Locate the cell with the specified text and output its (X, Y) center coordinate. 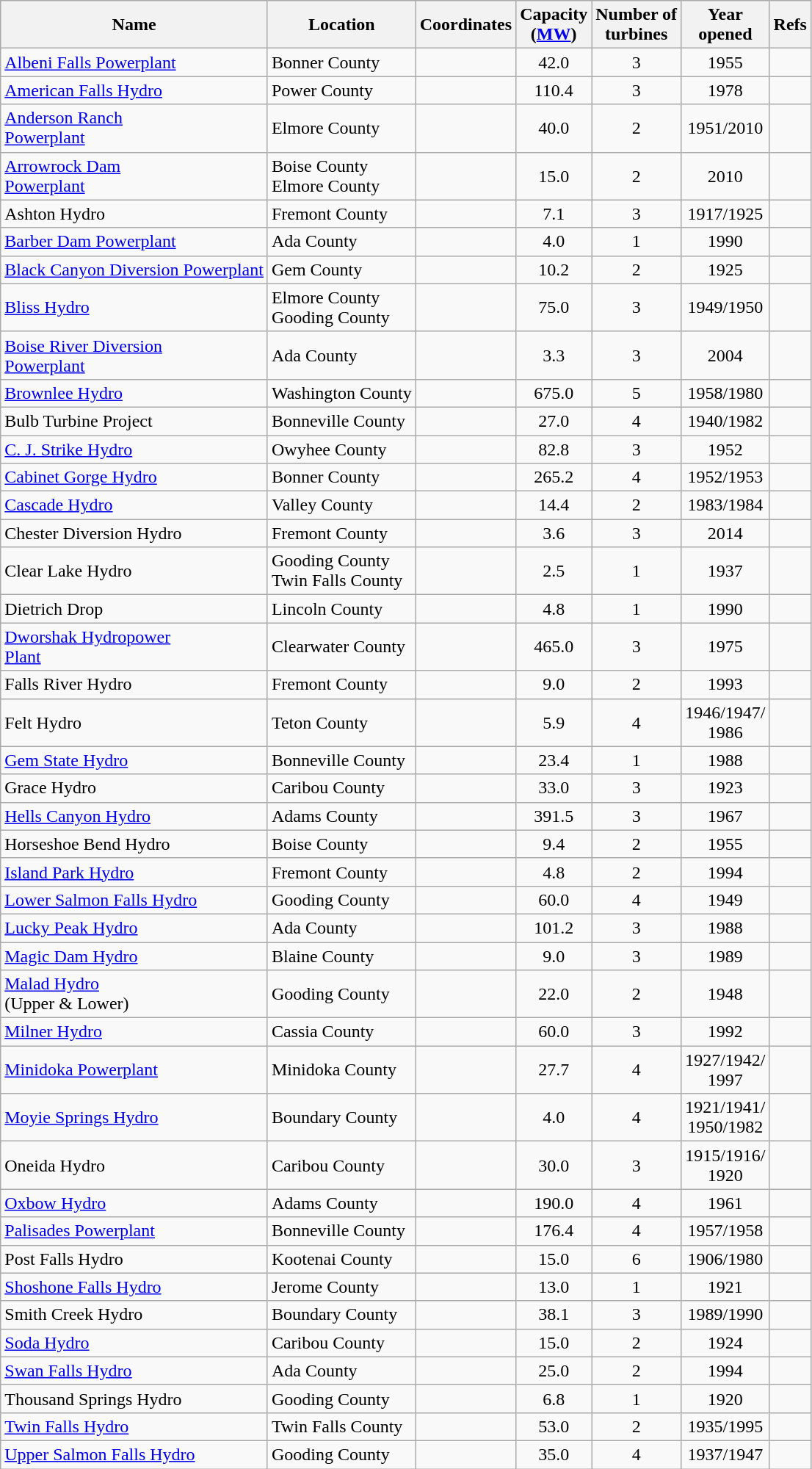
1978 (725, 90)
23.4 (554, 760)
1921/1941/1950/1982 (725, 1118)
101.2 (554, 928)
40.0 (554, 128)
Oneida Hydro (134, 1165)
1937 (725, 571)
1940/1982 (725, 421)
110.4 (554, 90)
22.0 (554, 995)
Black Canyon Diversion Powerplant (134, 270)
1975 (725, 646)
Twin Falls County (341, 1426)
42.0 (554, 62)
Clear Lake Hydro (134, 571)
Name (134, 25)
1952 (725, 449)
1949/1950 (725, 307)
Minidoka Powerplant (134, 1069)
C. J. Strike Hydro (134, 449)
Soda Hydro (134, 1343)
2010 (725, 176)
13.0 (554, 1287)
82.8 (554, 449)
Boise County (341, 844)
1924 (725, 1343)
Island Park Hydro (134, 872)
Post Falls Hydro (134, 1259)
Capacity(MW) (554, 25)
2.5 (554, 571)
10.2 (554, 270)
Gooding CountyTwin Falls County (341, 571)
Elmore CountyGooding County (341, 307)
Boise CountyElmore County (341, 176)
Kootenai County (341, 1259)
Felt Hydro (134, 723)
Dietrich Drop (134, 609)
1983/1984 (725, 505)
27.7 (554, 1069)
Falls River Hydro (134, 685)
Number ofturbines (637, 25)
Teton County (341, 723)
Magic Dam Hydro (134, 956)
Palisades Powerplant (134, 1231)
1993 (725, 685)
Oxbow Hydro (134, 1203)
Minidoka County (341, 1069)
Location (341, 25)
1967 (725, 816)
Horseshoe Bend Hydro (134, 844)
Anderson RanchPowerplant (134, 128)
391.5 (554, 816)
1961 (725, 1203)
Lucky Peak Hydro (134, 928)
265.2 (554, 477)
Blaine County (341, 956)
14.4 (554, 505)
Brownlee Hydro (134, 393)
Moyie Springs Hydro (134, 1118)
1957/1958 (725, 1231)
5.9 (554, 723)
6 (637, 1259)
Grace Hydro (134, 788)
9.4 (554, 844)
Yearopened (725, 25)
2004 (725, 355)
Arrowrock DamPowerplant (134, 176)
5 (637, 393)
38.1 (554, 1315)
1925 (725, 270)
Ashton Hydro (134, 214)
Coordinates (465, 25)
7.1 (554, 214)
Swan Falls Hydro (134, 1371)
190.0 (554, 1203)
Power County (341, 90)
6.8 (554, 1398)
1948 (725, 995)
Malad Hydro(Upper & Lower) (134, 995)
35.0 (554, 1454)
1989 (725, 956)
25.0 (554, 1371)
Boise River DiversionPowerplant (134, 355)
Owyhee County (341, 449)
Jerome County (341, 1287)
Milner Hydro (134, 1032)
Refs (790, 25)
1958/1980 (725, 393)
Cassia County (341, 1032)
30.0 (554, 1165)
675.0 (554, 393)
Cascade Hydro (134, 505)
1921 (725, 1287)
Clearwater County (341, 646)
27.0 (554, 421)
1915/1916/1920 (725, 1165)
American Falls Hydro (134, 90)
Thousand Springs Hydro (134, 1398)
176.4 (554, 1231)
Smith Creek Hydro (134, 1315)
1937/1947 (725, 1454)
Cabinet Gorge Hydro (134, 477)
Dworshak HydropowerPlant (134, 646)
1927/1942/1997 (725, 1069)
1935/1995 (725, 1426)
Bulb Turbine Project (134, 421)
2014 (725, 533)
Gem State Hydro (134, 760)
1906/1980 (725, 1259)
Lower Salmon Falls Hydro (134, 900)
Twin Falls Hydro (134, 1426)
1951/2010 (725, 128)
1917/1925 (725, 214)
Gem County (341, 270)
1923 (725, 788)
Upper Salmon Falls Hydro (134, 1454)
Chester Diversion Hydro (134, 533)
3.6 (554, 533)
Bliss Hydro (134, 307)
Barber Dam Powerplant (134, 242)
Washington County (341, 393)
Hells Canyon Hydro (134, 816)
1992 (725, 1032)
1952/1953 (725, 477)
1989/1990 (725, 1315)
465.0 (554, 646)
Lincoln County (341, 609)
53.0 (554, 1426)
75.0 (554, 307)
Valley County (341, 505)
3.3 (554, 355)
33.0 (554, 788)
1946/1947/1986 (725, 723)
Albeni Falls Powerplant (134, 62)
Elmore County (341, 128)
1949 (725, 900)
Shoshone Falls Hydro (134, 1287)
1920 (725, 1398)
